Extract the (X, Y) coordinate from the center of the cell holding the provided text.  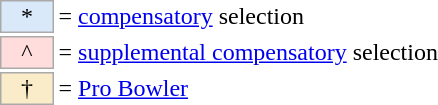
* (27, 16)
† (27, 88)
^ (27, 52)
